Capture the cell that displays the provided text and extract its [x, y] central coordinate. 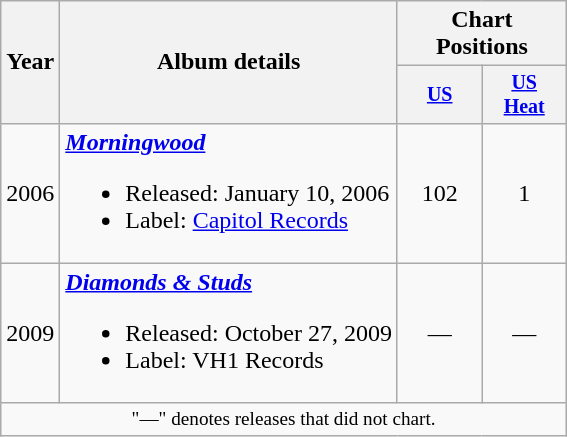
USHeat [524, 94]
US [439, 94]
2009 [30, 333]
1 [524, 193]
Chart Positions [482, 34]
102 [439, 193]
2006 [30, 193]
Album details [229, 62]
Diamonds & StudsReleased: October 27, 2009Label: VH1 Records [229, 333]
MorningwoodReleased: January 10, 2006Label: Capitol Records [229, 193]
Year [30, 62]
"—" denotes releases that did not chart. [284, 419]
